Extract the (x, y) coordinate from the center of the cell holding the provided text.  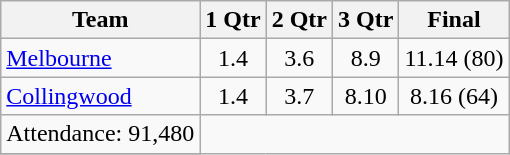
2 Qtr (299, 20)
1 Qtr (233, 20)
3.7 (299, 96)
Collingwood (100, 96)
11.14 (80) (454, 58)
3.6 (299, 58)
3 Qtr (366, 20)
Team (100, 20)
8.16 (64) (454, 96)
8.9 (366, 58)
Melbourne (100, 58)
Attendance: 91,480 (100, 134)
Final (454, 20)
8.10 (366, 96)
